Search for the cell housing the specified text and yield its [X, Y] center coordinate. 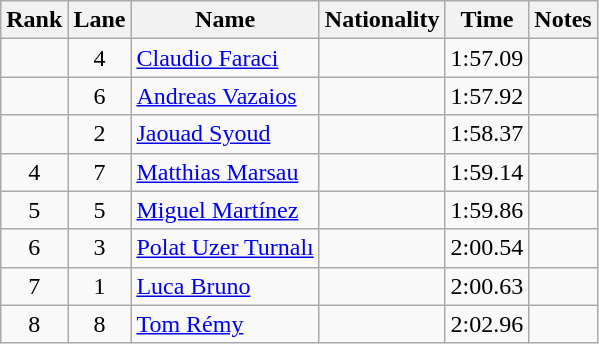
2:00.54 [487, 248]
Notes [563, 20]
Andreas Vazaios [225, 96]
1:57.09 [487, 58]
1 [100, 286]
1:59.86 [487, 210]
Nationality [382, 20]
Claudio Faraci [225, 58]
Lane [100, 20]
1:58.37 [487, 134]
Polat Uzer Turnalı [225, 248]
Matthias Marsau [225, 172]
Miguel Martínez [225, 210]
Time [487, 20]
1:59.14 [487, 172]
3 [100, 248]
2 [100, 134]
Luca Bruno [225, 286]
Jaouad Syoud [225, 134]
2:02.96 [487, 324]
2:00.63 [487, 286]
Rank [34, 20]
Tom Rémy [225, 324]
Name [225, 20]
1:57.92 [487, 96]
